Locate the cell with the specified text and output its [X, Y] center coordinate. 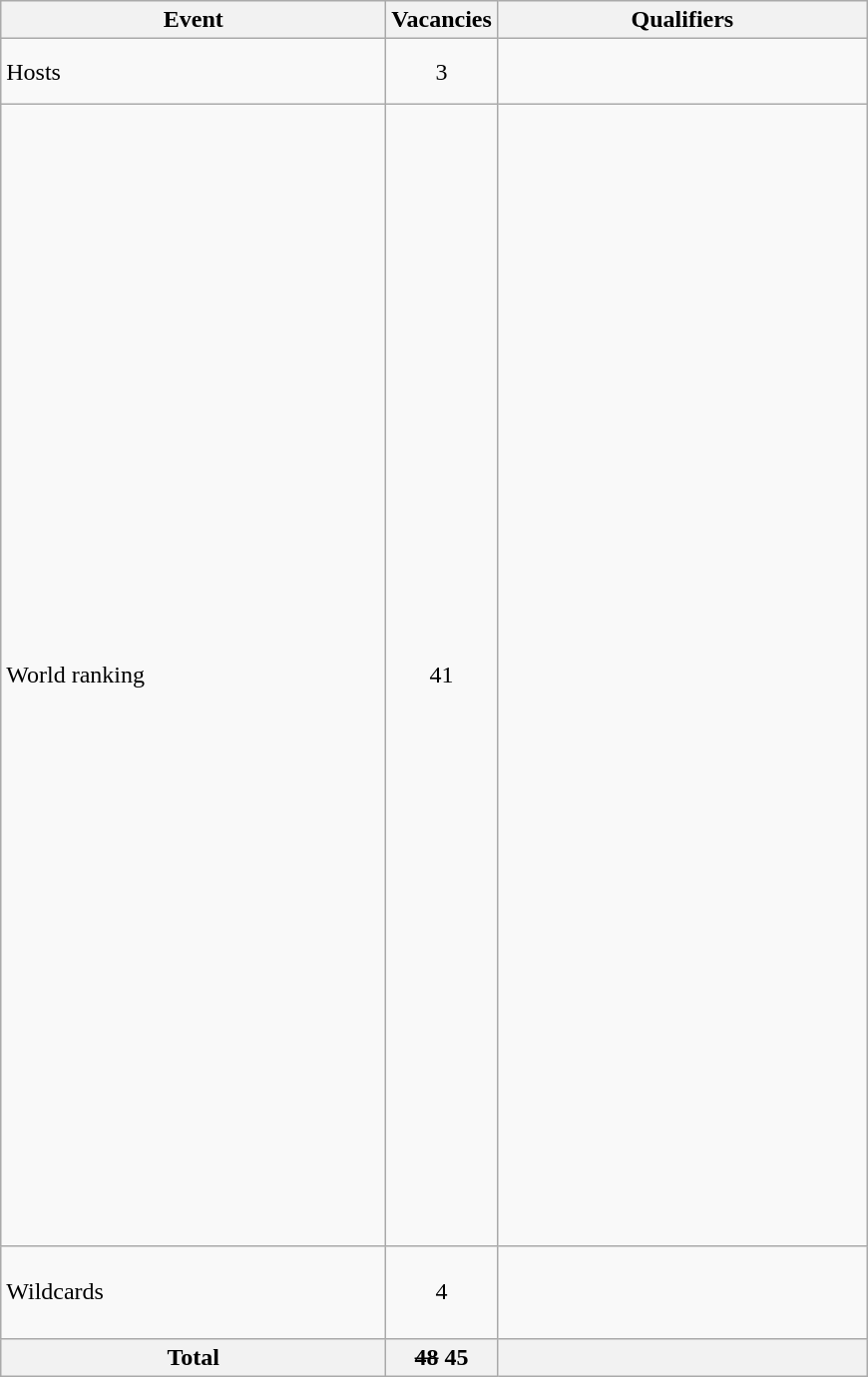
4 [442, 1292]
3 [442, 72]
World ranking [194, 675]
Wildcards [194, 1292]
Event [194, 20]
48 45 [442, 1357]
41 [442, 675]
Qualifiers [682, 20]
Hosts [194, 72]
Total [194, 1357]
Vacancies [442, 20]
